Output the (x, y) coordinate of the center of the cell containing the given text.  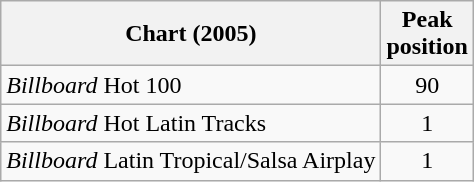
Chart (2005) (191, 34)
Billboard Latin Tropical/Salsa Airplay (191, 161)
Billboard Hot Latin Tracks (191, 123)
90 (427, 85)
Billboard Hot 100 (191, 85)
Peakposition (427, 34)
